From the cell containing the given text, extract its center point as (X, Y) coordinate. 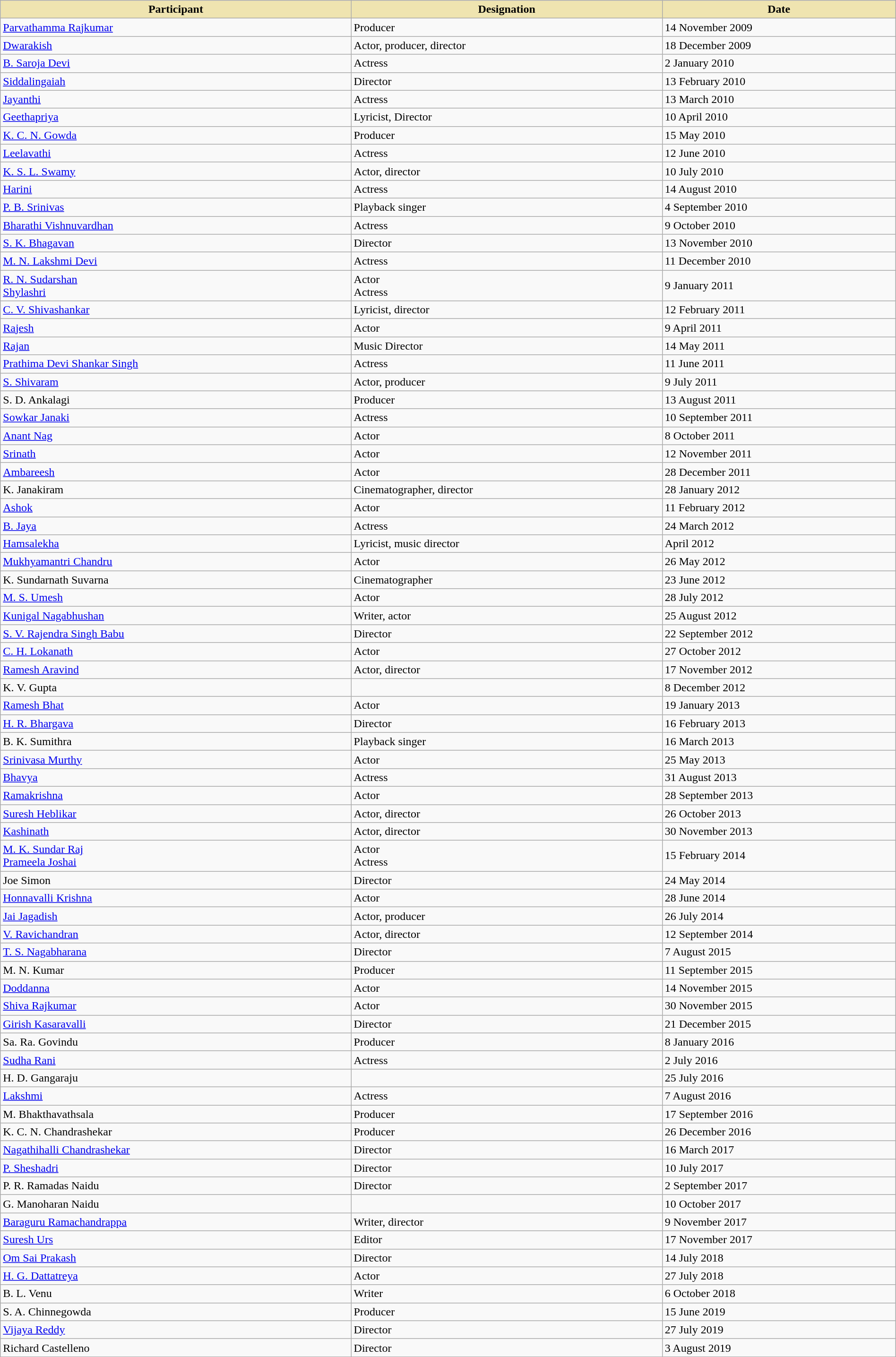
19 January 2013 (779, 705)
C. H. Lokanath (176, 652)
Cinematographer (507, 580)
K. V. Gupta (176, 687)
9 April 2011 (779, 328)
Writer (507, 1294)
28 September 2013 (779, 795)
10 April 2010 (779, 117)
Srinath (176, 454)
B. Saroja Devi (176, 63)
Honnavalli Krishna (176, 898)
Cinematographer, director (507, 490)
Actor, producer, director (507, 45)
12 November 2011 (779, 454)
Anant Nag (176, 436)
Vijaya Reddy (176, 1330)
Srinivasa Murthy (176, 759)
16 March 2017 (779, 1150)
B. Jaya (176, 526)
Kashinath (176, 832)
16 March 2013 (779, 741)
14 November 2009 (779, 27)
14 August 2010 (779, 189)
Mukhyamantri Chandru (176, 562)
Sudha Rani (176, 1060)
10 October 2017 (779, 1204)
9 July 2011 (779, 382)
Lyricist, music director (507, 544)
Writer, director (507, 1222)
Sa. Ra. Govindu (176, 1042)
Baraguru Ramachandrappa (176, 1222)
Sowkar Janaki (176, 418)
15 May 2010 (779, 135)
2 September 2017 (779, 1186)
C. V. Shivashankar (176, 310)
Girish Kasaravalli (176, 1024)
Suresh Urs (176, 1240)
4 September 2010 (779, 207)
27 October 2012 (779, 652)
H. G. Dattatreya (176, 1276)
9 October 2010 (779, 225)
21 December 2015 (779, 1024)
S. A. Chinnegowda (176, 1312)
H. R. Bhargava (176, 723)
S. Shivaram (176, 382)
10 July 2017 (779, 1168)
15 June 2019 (779, 1312)
Participant (176, 9)
30 November 2015 (779, 1006)
Suresh Heblikar (176, 813)
8 October 2011 (779, 436)
Lyricist, director (507, 310)
10 September 2011 (779, 418)
30 November 2013 (779, 832)
11 December 2010 (779, 261)
K. Sundarnath Suvarna (176, 580)
Ramesh Bhat (176, 705)
11 September 2015 (779, 970)
Om Sai Prakash (176, 1258)
Bhavya (176, 777)
P. R. Ramadas Naidu (176, 1186)
28 December 2011 (779, 472)
S. K. Bhagavan (176, 243)
Writer, actor (507, 616)
3 August 2019 (779, 1348)
Parvathamma Rajkumar (176, 27)
27 July 2018 (779, 1276)
7 August 2016 (779, 1096)
Date (779, 9)
17 November 2012 (779, 670)
B. L. Venu (176, 1294)
13 March 2010 (779, 99)
14 July 2018 (779, 1258)
27 July 2019 (779, 1330)
Shiva Rajkumar (176, 1006)
Doddanna (176, 988)
Ashok (176, 507)
H. D. Gangaraju (176, 1078)
Jai Jagadish (176, 916)
22 September 2012 (779, 634)
Prathima Devi Shankar Singh (176, 364)
16 February 2013 (779, 723)
26 May 2012 (779, 562)
14 November 2015 (779, 988)
R. N. SudarshanShylashri (176, 285)
12 September 2014 (779, 934)
23 June 2012 (779, 580)
Dwarakish (176, 45)
31 August 2013 (779, 777)
Geethapriya (176, 117)
Designation (507, 9)
18 December 2009 (779, 45)
Lakshmi (176, 1096)
26 October 2013 (779, 813)
Leelavathi (176, 153)
T. S. Nagabharana (176, 952)
Ambareesh (176, 472)
25 August 2012 (779, 616)
Bharathi Vishnuvardhan (176, 225)
Ramakrishna (176, 795)
Lyricist, Director (507, 117)
24 May 2014 (779, 880)
Rajesh (176, 328)
M. K. Sundar RajPrameela Joshai (176, 856)
26 December 2016 (779, 1132)
2 January 2010 (779, 63)
S. D. Ankalagi (176, 400)
8 January 2016 (779, 1042)
26 July 2014 (779, 916)
6 October 2018 (779, 1294)
2 July 2016 (779, 1060)
9 November 2017 (779, 1222)
G. Manoharan Naidu (176, 1204)
K. C. N. Chandrashekar (176, 1132)
K. S. L. Swamy (176, 171)
Richard Castelleno (176, 1348)
13 August 2011 (779, 400)
Ramesh Aravind (176, 670)
Harini (176, 189)
Hamsalekha (176, 544)
M. Bhakthavathsala (176, 1114)
S. V. Rajendra Singh Babu (176, 634)
10 July 2010 (779, 171)
K. C. N. Gowda (176, 135)
Rajan (176, 346)
13 February 2010 (779, 81)
April 2012 (779, 544)
8 December 2012 (779, 687)
11 June 2011 (779, 364)
12 February 2011 (779, 310)
V. Ravichandran (176, 934)
7 August 2015 (779, 952)
Siddalingaiah (176, 81)
P. B. Srinivas (176, 207)
M. N. Kumar (176, 970)
M. N. Lakshmi Devi (176, 261)
14 May 2011 (779, 346)
13 November 2010 (779, 243)
9 January 2011 (779, 285)
Joe Simon (176, 880)
K. Janakiram (176, 490)
28 July 2012 (779, 598)
Music Director (507, 346)
Jayanthi (176, 99)
15 February 2014 (779, 856)
25 May 2013 (779, 759)
Kunigal Nagabhushan (176, 616)
17 November 2017 (779, 1240)
17 September 2016 (779, 1114)
Nagathihalli Chandrashekar (176, 1150)
P. Sheshadri (176, 1168)
28 June 2014 (779, 898)
B. K. Sumithra (176, 741)
M. S. Umesh (176, 598)
Editor (507, 1240)
28 January 2012 (779, 490)
24 March 2012 (779, 526)
12 June 2010 (779, 153)
25 July 2016 (779, 1078)
11 February 2012 (779, 507)
